From the cell containing the given text, extract its center point as (X, Y) coordinate. 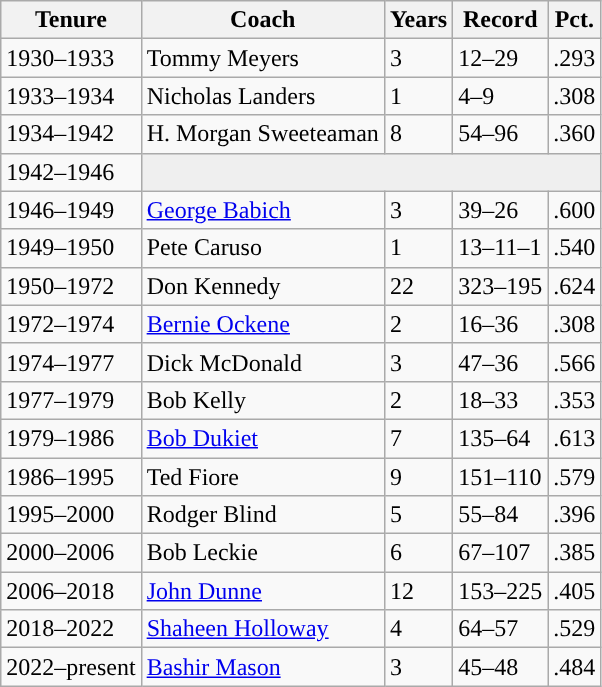
1974–1977 (71, 362)
.529 (574, 629)
1995–2000 (71, 515)
Bashir Mason (262, 667)
George Babich (262, 210)
Dick McDonald (262, 362)
Bob Leckie (262, 553)
1977–1979 (71, 400)
4–9 (500, 96)
55–84 (500, 515)
.600 (574, 210)
.293 (574, 58)
.405 (574, 591)
Nicholas Landers (262, 96)
45–48 (500, 667)
153–225 (500, 591)
47–36 (500, 362)
8 (418, 134)
1986–1995 (71, 477)
1949–1950 (71, 248)
6 (418, 553)
2000–2006 (71, 553)
1934–1942 (71, 134)
9 (418, 477)
18–33 (500, 400)
.566 (574, 362)
2022–present (71, 667)
Don Kennedy (262, 286)
.613 (574, 438)
1972–1974 (71, 324)
Ted Fiore (262, 477)
151–110 (500, 477)
12 (418, 591)
H. Morgan Sweeteaman (262, 134)
Bernie Ockene (262, 324)
12–29 (500, 58)
323–195 (500, 286)
.396 (574, 515)
13–11–1 (500, 248)
.360 (574, 134)
.353 (574, 400)
64–57 (500, 629)
Tommy Meyers (262, 58)
Record (500, 20)
16–36 (500, 324)
Bob Dukiet (262, 438)
7 (418, 438)
Pete Caruso (262, 248)
Years (418, 20)
.484 (574, 667)
2006–2018 (71, 591)
.624 (574, 286)
1933–1934 (71, 96)
54–96 (500, 134)
22 (418, 286)
Coach (262, 20)
67–107 (500, 553)
John Dunne (262, 591)
4 (418, 629)
Rodger Blind (262, 515)
2018–2022 (71, 629)
135–64 (500, 438)
39–26 (500, 210)
.385 (574, 553)
1979–1986 (71, 438)
1946–1949 (71, 210)
Tenure (71, 20)
5 (418, 515)
Pct. (574, 20)
.579 (574, 477)
.540 (574, 248)
Bob Kelly (262, 400)
1950–1972 (71, 286)
1942–1946 (71, 172)
Shaheen Holloway (262, 629)
1930–1933 (71, 58)
